Return the (X, Y) coordinate for the center point of the cell that contains the specified text.  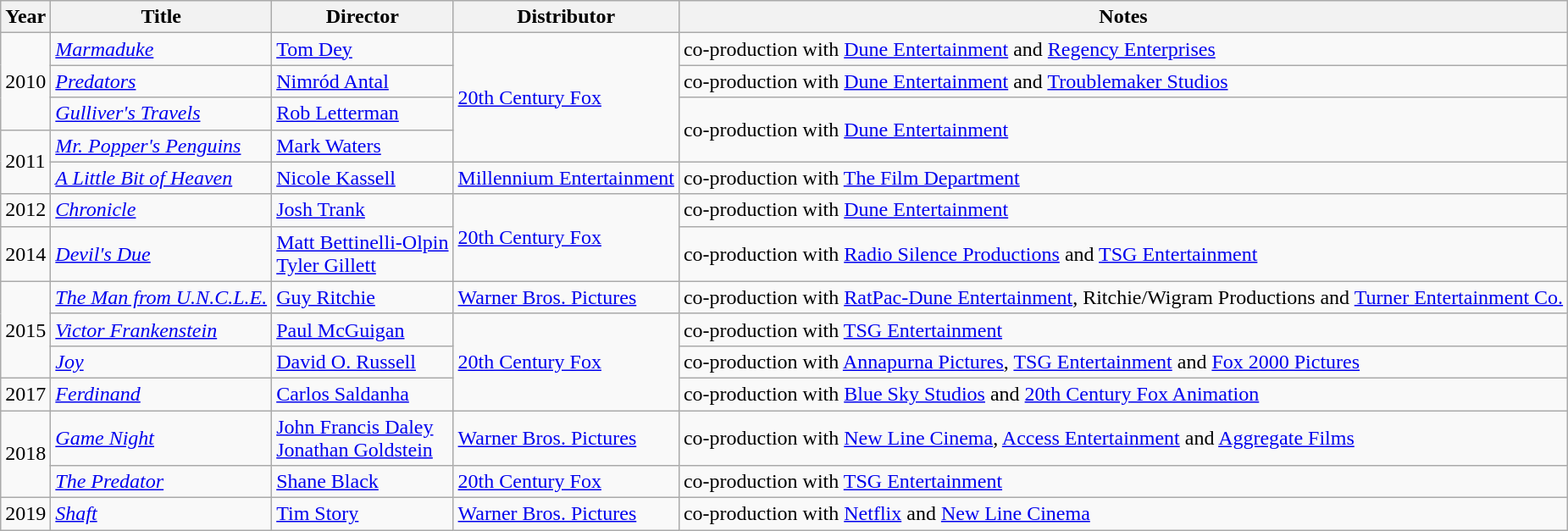
2018 (25, 454)
co-production with Dune Entertainment and Troublemaker Studios (1123, 81)
The Predator (161, 482)
co-production with Annapurna Pictures, TSG Entertainment and Fox 2000 Pictures (1123, 362)
co-production with New Line Cinema, Access Entertainment and Aggregate Films (1123, 437)
2019 (25, 514)
co-production with Netflix and New Line Cinema (1123, 514)
Mr. Popper's Penguins (161, 146)
2012 (25, 210)
John Francis DaleyJonathan Goldstein (363, 437)
Director (363, 17)
Distributor (566, 17)
Shane Black (363, 482)
Guy Ritchie (363, 297)
Title (161, 17)
Year (25, 17)
Notes (1123, 17)
Game Night (161, 437)
co-production with Blue Sky Studios and 20th Century Fox Animation (1123, 394)
co-production with The Film Department (1123, 178)
Millennium Entertainment (566, 178)
2015 (25, 329)
Gulliver's Travels (161, 113)
Victor Frankenstein (161, 329)
The Man from U.N.C.L.E. (161, 297)
2010 (25, 81)
Mark Waters (363, 146)
co-production with Radio Silence Productions and TSG Entertainment (1123, 254)
Nicole Kassell (363, 178)
Predators (161, 81)
Carlos Saldanha (363, 394)
Shaft (161, 514)
2014 (25, 254)
Ferdinand (161, 394)
Nimród Antal (363, 81)
Chronicle (161, 210)
Rob Letterman (363, 113)
2011 (25, 162)
Josh Trank (363, 210)
2017 (25, 394)
Devil's Due (161, 254)
Tom Dey (363, 49)
co-production with RatPac-Dune Entertainment, Ritchie/Wigram Productions and Turner Entertainment Co. (1123, 297)
Joy (161, 362)
Paul McGuigan (363, 329)
David O. Russell (363, 362)
Marmaduke (161, 49)
A Little Bit of Heaven (161, 178)
co-production with Dune Entertainment and Regency Enterprises (1123, 49)
Matt Bettinelli-OlpinTyler Gillett (363, 254)
Tim Story (363, 514)
